From the cell containing the given text, extract its center point as (X, Y) coordinate. 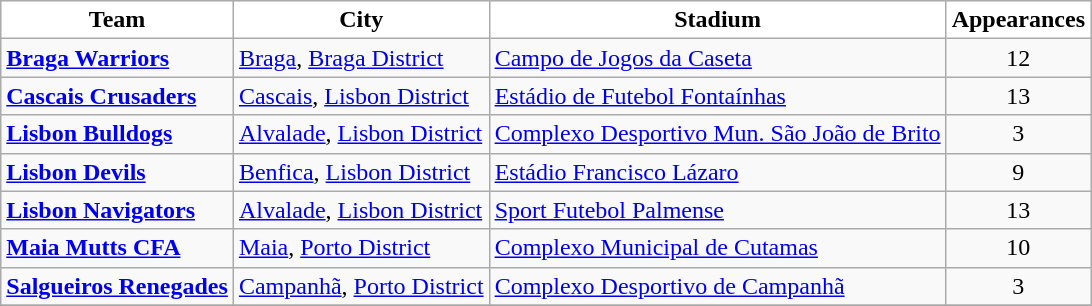
Complexo Desportivo de Campanhã (718, 286)
Cascais Crusaders (118, 96)
Estádio de Futebol Fontaínhas (718, 96)
Campanhã, Porto District (361, 286)
Stadium (718, 20)
Estádio Francisco Lázaro (718, 172)
Maia Mutts CFA (118, 248)
10 (1018, 248)
Lisbon Devils (118, 172)
Maia, Porto District (361, 248)
Lisbon Bulldogs (118, 134)
12 (1018, 58)
Sport Futebol Palmense (718, 210)
Cascais, Lisbon District (361, 96)
Complexo Municipal de Cutamas (718, 248)
Appearances (1018, 20)
City (361, 20)
Complexo Desportivo Mun. São João de Brito (718, 134)
Braga, Braga District (361, 58)
Team (118, 20)
9 (1018, 172)
Campo de Jogos da Caseta (718, 58)
Braga Warriors (118, 58)
Lisbon Navigators (118, 210)
Benfica, Lisbon District (361, 172)
Salgueiros Renegades (118, 286)
